Return the [x, y] coordinate for the center point of the cell that contains the specified text.  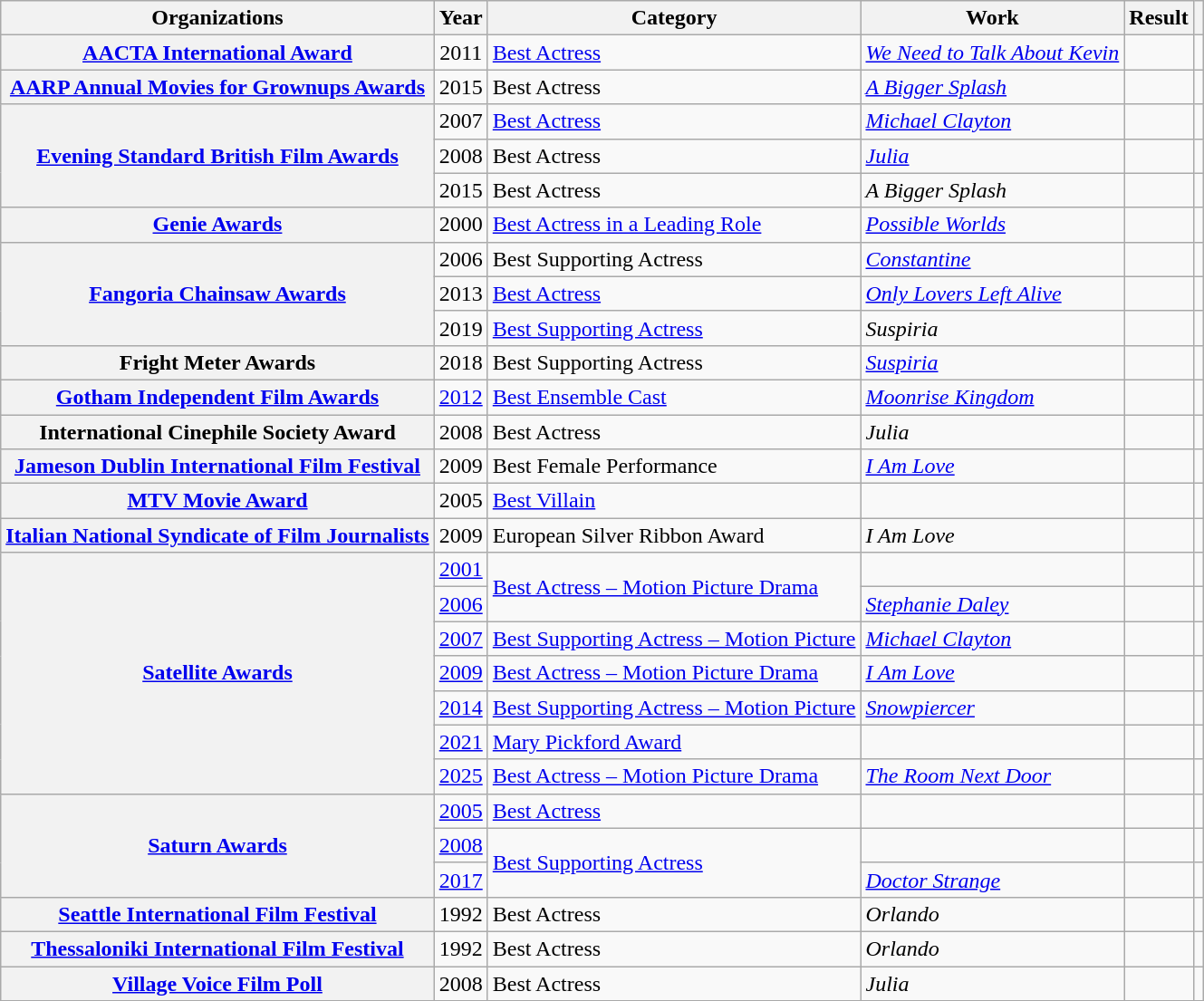
2025 [460, 776]
Seattle International Film Festival [217, 914]
Fangoria Chainsaw Awards [217, 294]
AACTA International Award [217, 53]
2011 [460, 53]
MTV Movie Award [217, 501]
2012 [460, 397]
Satellite Awards [217, 673]
Jameson Dublin International Film Festival [217, 467]
Possible Worlds [993, 225]
The Room Next Door [993, 776]
2001 [460, 570]
Italian National Syndicate of Film Journalists [217, 535]
2014 [460, 707]
2000 [460, 225]
2018 [460, 362]
Thessaloniki International Film Festival [217, 948]
2021 [460, 742]
Genie Awards [217, 225]
Best Actress in a Leading Role [674, 225]
Evening Standard British Film Awards [217, 156]
International Cinephile Society Award [217, 432]
Constantine [993, 259]
2017 [460, 880]
Stephanie Daley [993, 604]
Result [1159, 18]
Snowpiercer [993, 707]
Mary Pickford Award [674, 742]
We Need to Talk About Kevin [993, 53]
Only Lovers Left Alive [993, 294]
2019 [460, 328]
Organizations [217, 18]
2013 [460, 294]
AARP Annual Movies for Grownups Awards [217, 87]
Best Ensemble Cast [674, 397]
Category [674, 18]
Best Villain [674, 501]
Best Female Performance [674, 467]
Work [993, 18]
Village Voice Film Poll [217, 983]
Gotham Independent Film Awards [217, 397]
Doctor Strange [993, 880]
Saturn Awards [217, 845]
Year [460, 18]
Moonrise Kingdom [993, 397]
Fright Meter Awards [217, 362]
European Silver Ribbon Award [674, 535]
